Return (X, Y) of the center of cell containing provided text 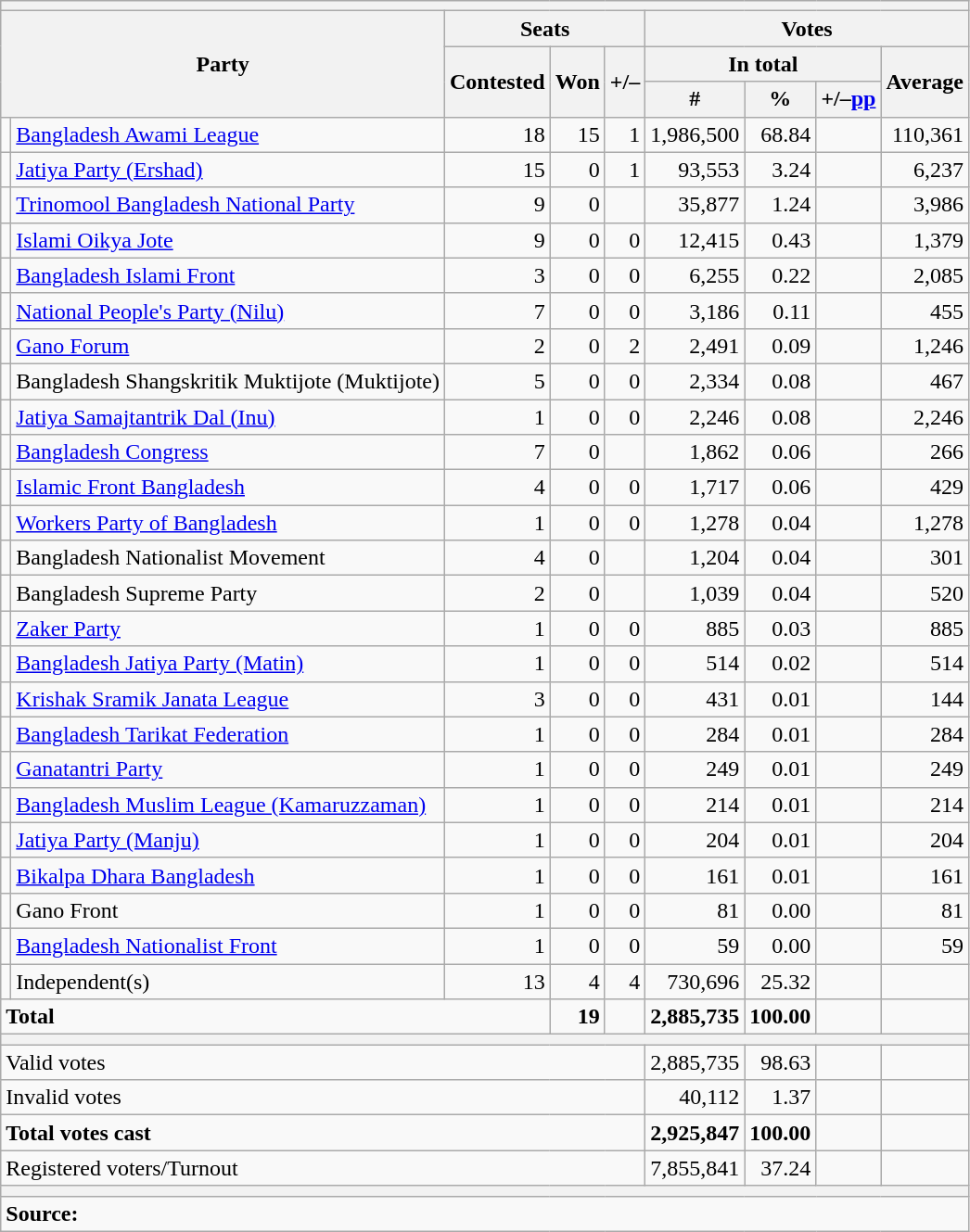
Invalid votes (323, 1098)
Total votes cast (323, 1133)
2,085 (925, 275)
5 (498, 381)
301 (925, 558)
Party (223, 64)
2,925,847 (696, 1133)
Bangladesh Nationalist Front (228, 946)
Bangladesh Tarikat Federation (228, 734)
Islamic Front Bangladesh (228, 488)
Independent(s) (228, 982)
Bangladesh Supreme Party (228, 593)
Bangladesh Nationalist Movement (228, 558)
0.09 (781, 346)
98.63 (781, 1062)
Jatiya Party (Ershad) (228, 170)
Bangladesh Islami Front (228, 275)
Zaker Party (228, 629)
Jatiya Party (Manju) (228, 840)
Votes (807, 29)
455 (925, 311)
In total (763, 64)
0.22 (781, 275)
12,415 (696, 240)
Bangladesh Awami League (228, 134)
730,696 (696, 982)
68.84 (781, 134)
# (696, 99)
25.32 (781, 982)
1,986,500 (696, 134)
+/– (625, 82)
Bangladesh Jatiya Party (Matin) (228, 664)
Contested (498, 82)
Bangladesh Congress (228, 452)
National People's Party (Nilu) (228, 311)
7,855,841 (696, 1168)
18 (498, 134)
467 (925, 381)
Bangladesh Muslim League (Kamaruzzaman) (228, 805)
Won (577, 82)
520 (925, 593)
Gano Front (228, 910)
Average (925, 82)
3,986 (925, 205)
110,361 (925, 134)
2,334 (696, 381)
0.03 (781, 629)
Seats (545, 29)
Total (275, 1017)
37.24 (781, 1168)
1.37 (781, 1098)
40,112 (696, 1098)
Workers Party of Bangladesh (228, 523)
266 (925, 452)
Ganatantri Party (228, 769)
Valid votes (323, 1062)
1,246 (925, 346)
1,717 (696, 488)
Trinomool Bangladesh National Party (228, 205)
0.43 (781, 240)
% (781, 99)
+/–pp (849, 99)
0.11 (781, 311)
Krishak Sramik Janata League (228, 699)
3,186 (696, 311)
3.24 (781, 170)
Bikalpa Dhara Bangladesh (228, 875)
Registered voters/Turnout (323, 1168)
429 (925, 488)
1,379 (925, 240)
35,877 (696, 205)
6,255 (696, 275)
Jatiya Samajtantrik Dal (Inu) (228, 416)
93,553 (696, 170)
13 (498, 982)
1,204 (696, 558)
6,237 (925, 170)
0.02 (781, 664)
19 (577, 1017)
Islami Oikya Jote (228, 240)
1,862 (696, 452)
431 (696, 699)
144 (925, 699)
2,491 (696, 346)
Gano Forum (228, 346)
1,039 (696, 593)
Source: (485, 1213)
Bangladesh Shangskritik Muktijote (Muktijote) (228, 381)
1.24 (781, 205)
